Determine the (X, Y) coordinate at the center of the cell enclosing the given text.  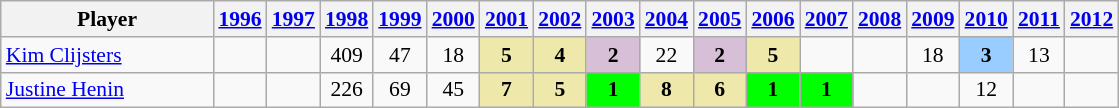
1997 (294, 19)
2011 (1039, 19)
2009 (932, 19)
2010 (986, 19)
2004 (666, 19)
226 (346, 90)
2000 (454, 19)
45 (454, 90)
2007 (826, 19)
Player (108, 19)
8 (666, 90)
1999 (400, 19)
2005 (720, 19)
2012 (1092, 19)
6 (720, 90)
1996 (240, 19)
3 (986, 55)
47 (400, 55)
22 (666, 55)
409 (346, 55)
4 (560, 55)
12 (986, 90)
Justine Henin (108, 90)
2002 (560, 19)
1998 (346, 19)
2008 (880, 19)
2001 (506, 19)
Kim Clijsters (108, 55)
2003 (612, 19)
2006 (772, 19)
13 (1039, 55)
7 (506, 90)
69 (400, 90)
